Provide the [X, Y] coordinate of the cell's center where the given text is located.  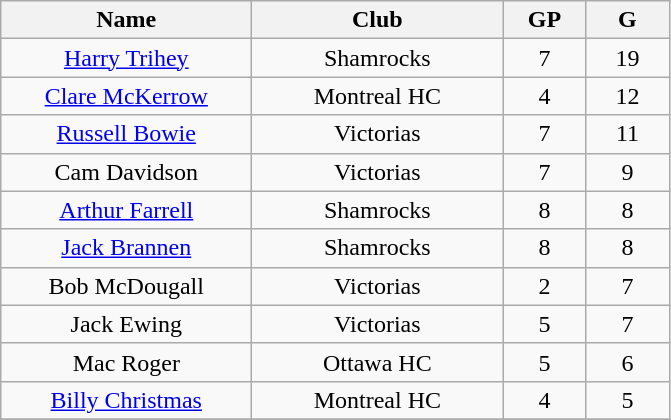
12 [628, 96]
GP [544, 20]
Clare McKerrow [126, 96]
Cam Davidson [126, 172]
Club [378, 20]
9 [628, 172]
Mac Roger [126, 362]
11 [628, 134]
G [628, 20]
Billy Christmas [126, 400]
Arthur Farrell [126, 210]
Name [126, 20]
Russell Bowie [126, 134]
Ottawa HC [378, 362]
Bob McDougall [126, 286]
6 [628, 362]
2 [544, 286]
Jack Ewing [126, 324]
19 [628, 58]
Jack Brannen [126, 248]
Harry Trihey [126, 58]
